Identify which cell holds the provided text, then report its (X, Y) central coordinate. 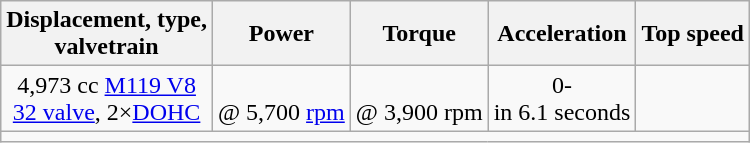
0-in 6.1 seconds (562, 98)
Torque (419, 34)
4,973 cc M119 V832 valve, 2×DOHC (107, 98)
@ 3,900 rpm (419, 98)
Displacement, type,valvetrain (107, 34)
Acceleration (562, 34)
Power (281, 34)
@ 5,700 rpm (281, 98)
Top speed (693, 34)
